Locate the cell with the specified text and output its (x, y) center coordinate. 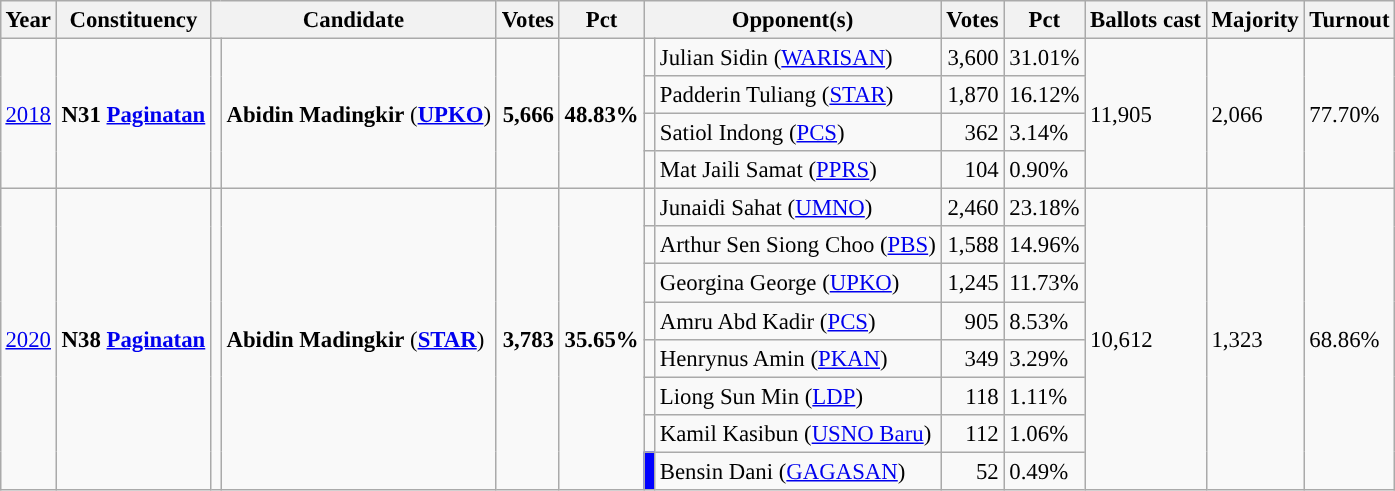
1.06% (1044, 433)
Mat Jaili Samat (PPRS) (798, 170)
Henrynus Amin (PKAN) (798, 358)
77.70% (1350, 113)
Satiol Indong (PCS) (798, 133)
N31 Paginatan (133, 113)
1,245 (972, 283)
Abidin Madingkir (UPKO) (358, 113)
Candidate (354, 20)
10,612 (1146, 340)
52 (972, 471)
14.96% (1044, 245)
Ballots cast (1146, 20)
362 (972, 133)
1,870 (972, 95)
68.86% (1350, 340)
Year (28, 20)
23.18% (1044, 208)
Turnout (1350, 20)
1,323 (1255, 340)
Constituency (133, 20)
349 (972, 358)
48.83% (602, 113)
1,588 (972, 245)
N38 Paginatan (133, 340)
2,066 (1255, 113)
2,460 (972, 208)
8.53% (1044, 321)
Abidin Madingkir (STAR) (358, 340)
2020 (28, 340)
905 (972, 321)
1.11% (1044, 396)
3.29% (1044, 358)
0.49% (1044, 471)
3,600 (972, 57)
Kamil Kasibun (USNO Baru) (798, 433)
Liong Sun Min (LDP) (798, 396)
11.73% (1044, 283)
Julian Sidin (WARISAN) (798, 57)
Bensin Dani (GAGASAN) (798, 471)
112 (972, 433)
Opponent(s) (792, 20)
Georgina George (UPKO) (798, 283)
Majority (1255, 20)
0.90% (1044, 170)
Padderin Tuliang (STAR) (798, 95)
16.12% (1044, 95)
11,905 (1146, 113)
35.65% (602, 340)
31.01% (1044, 57)
104 (972, 170)
3,783 (528, 340)
Amru Abd Kadir (PCS) (798, 321)
3.14% (1044, 133)
Arthur Sen Siong Choo (PBS) (798, 245)
118 (972, 396)
2018 (28, 113)
Junaidi Sahat (UMNO) (798, 208)
5,666 (528, 113)
